From the cell containing the given text, extract its center point as (x, y) coordinate. 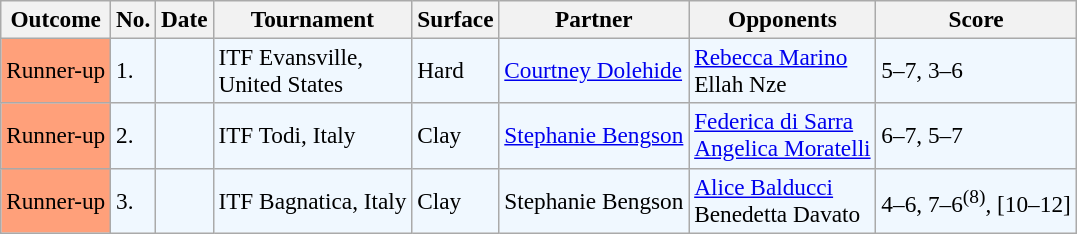
Courtney Dolehide (594, 70)
Tournament (312, 19)
Partner (594, 19)
Rebecca Marino Ellah Nze (782, 70)
Opponents (782, 19)
3. (134, 200)
Outcome (56, 19)
4–6, 7–6(8), [10–12] (976, 200)
Score (976, 19)
Date (184, 19)
No. (134, 19)
Federica di Sarra Angelica Moratelli (782, 136)
1. (134, 70)
Alice Balducci Benedetta Davato (782, 200)
Surface (456, 19)
ITF Evansville, United States (312, 70)
ITF Bagnatica, Italy (312, 200)
6–7, 5–7 (976, 136)
5–7, 3–6 (976, 70)
2. (134, 136)
Hard (456, 70)
ITF Todi, Italy (312, 136)
